Search for the cell housing the specified text and yield its [X, Y] center coordinate. 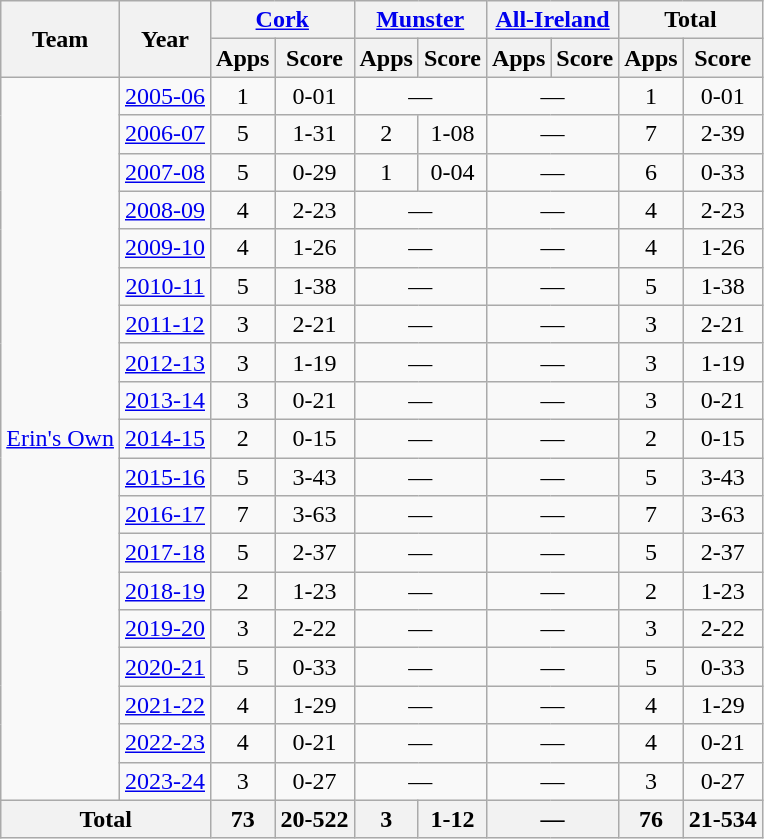
2010-11 [164, 286]
2-39 [722, 134]
2012-13 [164, 362]
2016-17 [164, 515]
Year [164, 39]
76 [651, 819]
6 [651, 172]
All-Ireland [552, 20]
Cork [282, 20]
2021-22 [164, 705]
2011-12 [164, 324]
2019-20 [164, 629]
2018-19 [164, 591]
Team [60, 39]
2023-24 [164, 781]
2007-08 [164, 172]
2015-16 [164, 477]
2009-10 [164, 248]
2017-18 [164, 553]
2013-14 [164, 400]
2014-15 [164, 438]
21-534 [722, 819]
0-04 [452, 172]
2006-07 [164, 134]
73 [243, 819]
1-08 [452, 134]
1-31 [314, 134]
Erin's Own [60, 438]
Munster [420, 20]
2022-23 [164, 743]
1-12 [452, 819]
2008-09 [164, 210]
2005-06 [164, 96]
20-522 [314, 819]
0-29 [314, 172]
2020-21 [164, 667]
